Provide the [X, Y] coordinate of the cell's center where the given text is located.  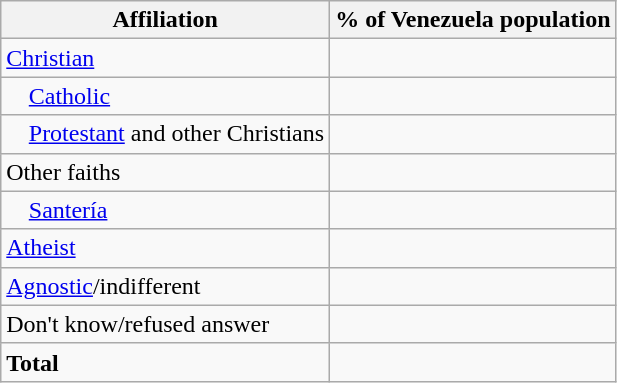
Agnostic/indifferent [166, 286]
Atheist [166, 248]
Total [166, 362]
Don't know/refused answer [166, 324]
% of Venezuela population [473, 20]
Catholic [166, 96]
Santería [166, 210]
Christian [166, 58]
Other faiths [166, 172]
Affiliation [166, 20]
Protestant and other Christians [166, 134]
